For the text-containing cell, return its midpoint in [x, y] coordinate format. 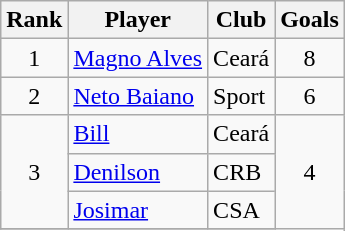
Player [138, 20]
1 [34, 58]
Josimar [138, 210]
8 [310, 58]
3 [34, 172]
Sport [242, 96]
4 [310, 172]
2 [34, 96]
Goals [310, 20]
CSA [242, 210]
Rank [34, 20]
Club [242, 20]
Magno Alves [138, 58]
6 [310, 96]
Denilson [138, 172]
Neto Baiano [138, 96]
Bill [138, 134]
CRB [242, 172]
